Capture the cell that displays the provided text and extract its (X, Y) central coordinate. 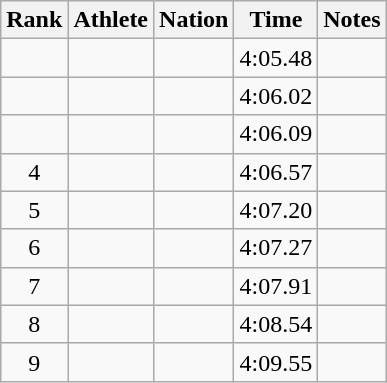
Time (276, 20)
4:07.20 (276, 210)
4:07.91 (276, 286)
9 (34, 362)
4:05.48 (276, 58)
7 (34, 286)
5 (34, 210)
4:07.27 (276, 248)
4:09.55 (276, 362)
4:06.57 (276, 172)
4:06.09 (276, 134)
6 (34, 248)
Rank (34, 20)
4:08.54 (276, 324)
4:06.02 (276, 96)
Athlete (111, 20)
4 (34, 172)
8 (34, 324)
Nation (194, 20)
Notes (352, 20)
